Identify which cell holds the provided text, then report its (x, y) central coordinate. 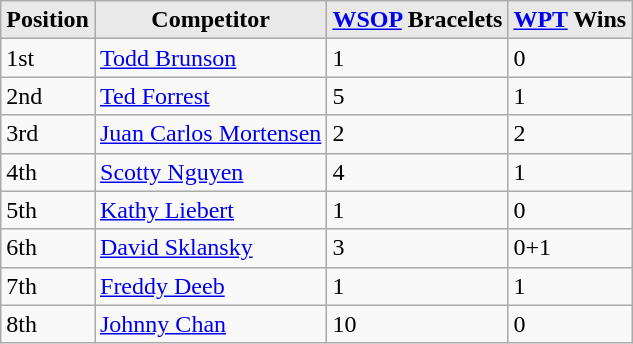
Juan Carlos Mortensen (210, 134)
8th (48, 324)
Johnny Chan (210, 324)
5 (418, 96)
7th (48, 286)
Position (48, 20)
1st (48, 58)
Todd Brunson (210, 58)
3rd (48, 134)
David Sklansky (210, 248)
WSOP Bracelets (418, 20)
5th (48, 210)
4th (48, 172)
10 (418, 324)
Scotty Nguyen (210, 172)
4 (418, 172)
3 (418, 248)
6th (48, 248)
WPT Wins (570, 20)
Competitor (210, 20)
0+1 (570, 248)
2nd (48, 96)
Kathy Liebert (210, 210)
Ted Forrest (210, 96)
Freddy Deeb (210, 286)
